Pinpoint the cell where the given text exists, returning its [x, y] midpoint coordinate. 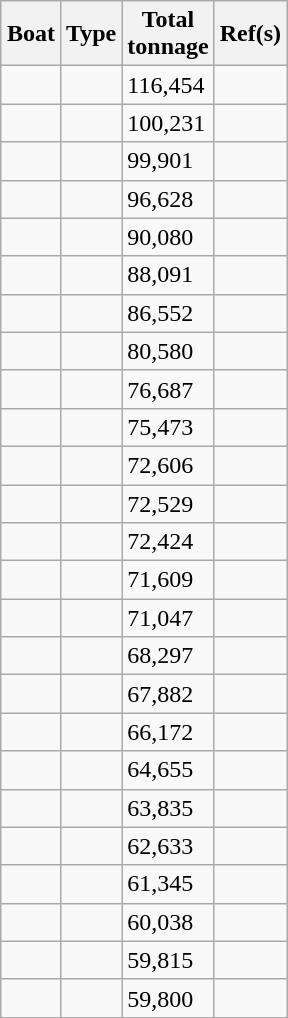
59,800 [168, 998]
72,529 [168, 503]
64,655 [168, 770]
67,882 [168, 694]
60,038 [168, 922]
Totaltonnage [168, 34]
86,552 [168, 313]
80,580 [168, 351]
90,080 [168, 237]
99,901 [168, 161]
Boat [30, 34]
72,606 [168, 465]
71,609 [168, 580]
96,628 [168, 199]
100,231 [168, 123]
71,047 [168, 618]
72,424 [168, 542]
63,835 [168, 808]
61,345 [168, 884]
88,091 [168, 275]
59,815 [168, 960]
116,454 [168, 85]
Ref(s) [250, 34]
68,297 [168, 656]
75,473 [168, 427]
66,172 [168, 732]
62,633 [168, 846]
76,687 [168, 389]
Type [90, 34]
